Find where the given text appears and provide that cell's center as [x, y] coordinate. 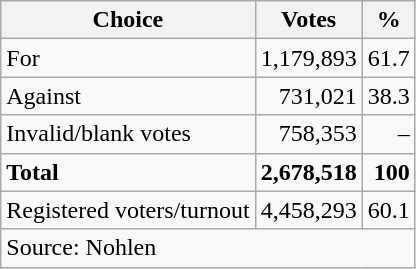
60.1 [388, 210]
4,458,293 [308, 210]
Total [128, 172]
Source: Nohlen [208, 248]
– [388, 134]
Votes [308, 20]
% [388, 20]
Against [128, 96]
758,353 [308, 134]
2,678,518 [308, 172]
731,021 [308, 96]
1,179,893 [308, 58]
Registered voters/turnout [128, 210]
For [128, 58]
Choice [128, 20]
Invalid/blank votes [128, 134]
100 [388, 172]
61.7 [388, 58]
38.3 [388, 96]
